Determine the [x, y] coordinate at the center of the cell enclosing the given text.  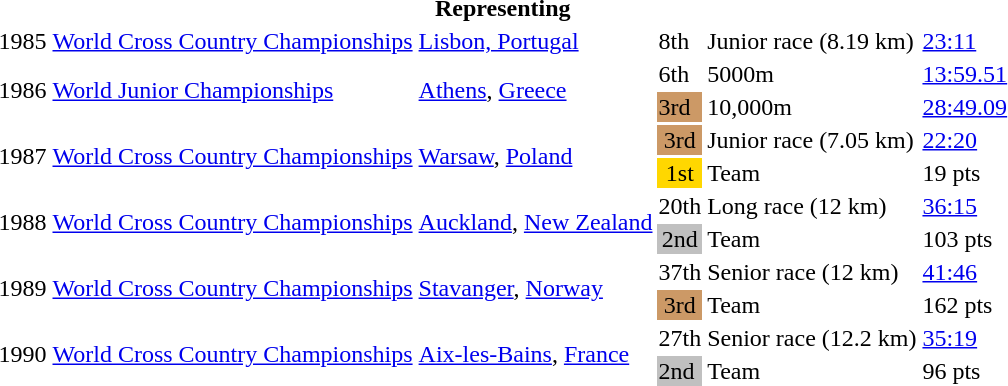
Long race (12 km) [812, 206]
Aix-les-Bains, France [536, 354]
Senior race (12 km) [812, 272]
Warsaw, Poland [536, 156]
27th [680, 338]
Lisbon, Portugal [536, 41]
6th [680, 74]
Athens, Greece [536, 90]
37th [680, 272]
8th [680, 41]
Junior race (8.19 km) [812, 41]
Senior race (12.2 km) [812, 338]
20th [680, 206]
10,000m [812, 107]
World Junior Championships [232, 90]
5000m [812, 74]
Auckland, New Zealand [536, 222]
Stavanger, Norway [536, 288]
Junior race (7.05 km) [812, 140]
1st [680, 173]
